Determine the (x, y) coordinate at the center of the cell enclosing the given text.  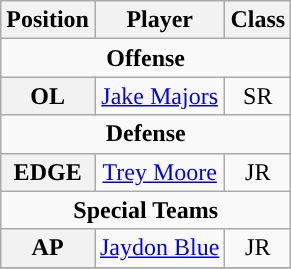
EDGE (48, 172)
Jaydon Blue (159, 248)
Special Teams (146, 210)
AP (48, 248)
OL (48, 96)
Defense (146, 134)
Position (48, 20)
Jake Majors (159, 96)
Trey Moore (159, 172)
Class (258, 20)
Offense (146, 58)
Player (159, 20)
SR (258, 96)
